Capture the cell that displays the provided text and extract its [X, Y] central coordinate. 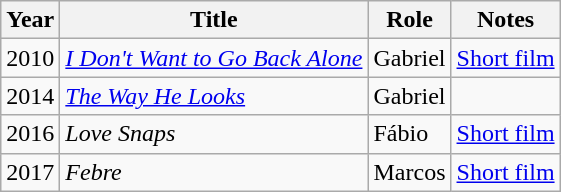
Title [214, 20]
Febre [214, 172]
2017 [30, 172]
I Don't Want to Go Back Alone [214, 58]
Marcos [410, 172]
2014 [30, 96]
Role [410, 20]
2010 [30, 58]
Fábio [410, 134]
Notes [506, 20]
2016 [30, 134]
Love Snaps [214, 134]
The Way He Looks [214, 96]
Year [30, 20]
